Locate the cell with the specified text and output its [X, Y] center coordinate. 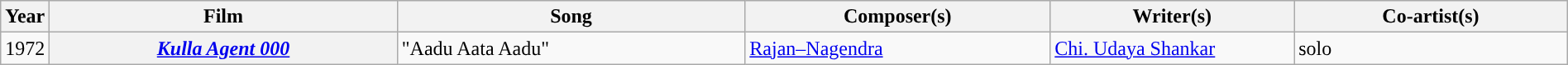
Year [25, 17]
Rajan–Nagendra [898, 48]
Co-artist(s) [1431, 17]
Song [571, 17]
Composer(s) [898, 17]
Film [223, 17]
Kulla Agent 000 [223, 48]
solo [1431, 48]
Writer(s) [1173, 17]
"Aadu Aata Aadu" [571, 48]
1972 [25, 48]
Chi. Udaya Shankar [1173, 48]
